Return [x, y] of the center of cell containing provided text 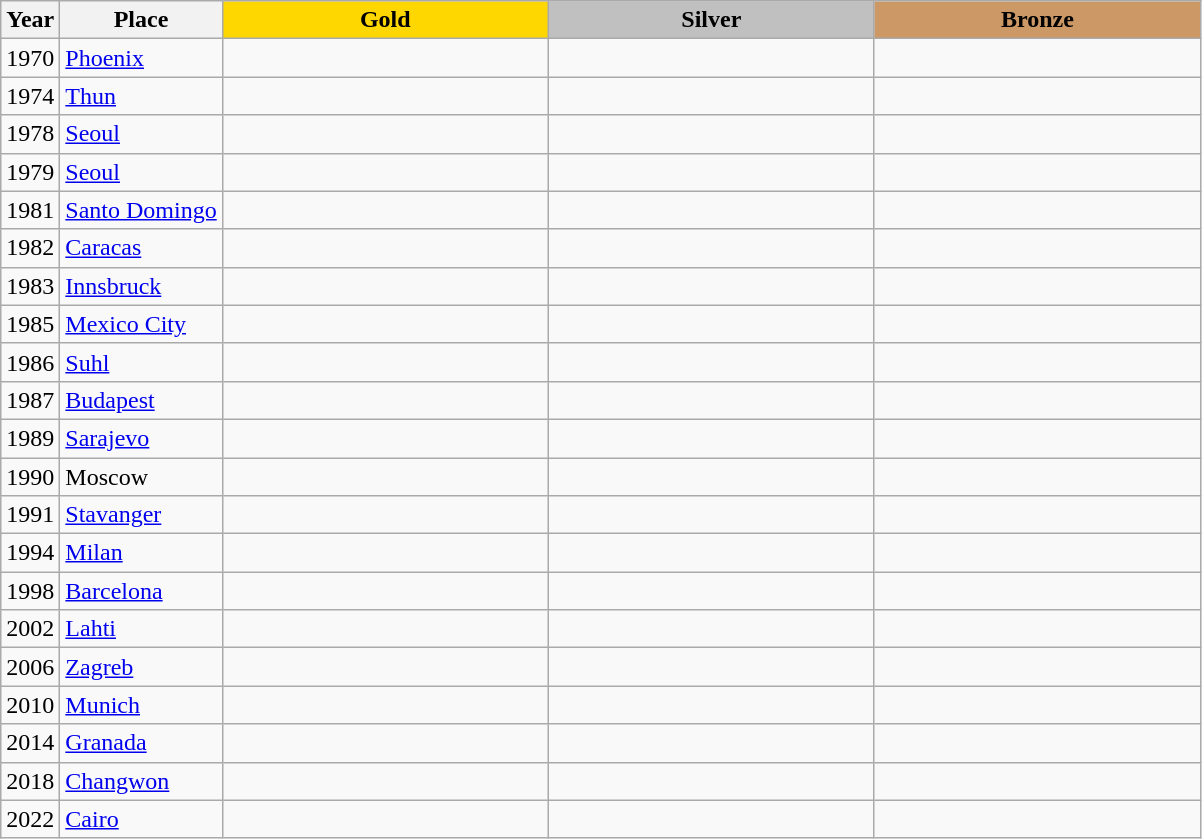
Bronze [1037, 20]
2018 [30, 781]
Santo Domingo [141, 210]
1970 [30, 58]
Cairo [141, 819]
Milan [141, 553]
2014 [30, 743]
2002 [30, 629]
Silver [711, 20]
Stavanger [141, 515]
Mexico City [141, 324]
1982 [30, 248]
1990 [30, 477]
1991 [30, 515]
Innsbruck [141, 286]
Suhl [141, 362]
Budapest [141, 400]
Sarajevo [141, 438]
2010 [30, 705]
Thun [141, 96]
Zagreb [141, 667]
Munich [141, 705]
Phoenix [141, 58]
1994 [30, 553]
2022 [30, 819]
2006 [30, 667]
Caracas [141, 248]
Lahti [141, 629]
Year [30, 20]
1983 [30, 286]
Barcelona [141, 591]
1978 [30, 134]
1981 [30, 210]
Moscow [141, 477]
1985 [30, 324]
1989 [30, 438]
Changwon [141, 781]
1986 [30, 362]
1987 [30, 400]
1979 [30, 172]
Gold [385, 20]
Place [141, 20]
Granada [141, 743]
1998 [30, 591]
1974 [30, 96]
